From the cell containing the given text, extract its center point as (X, Y) coordinate. 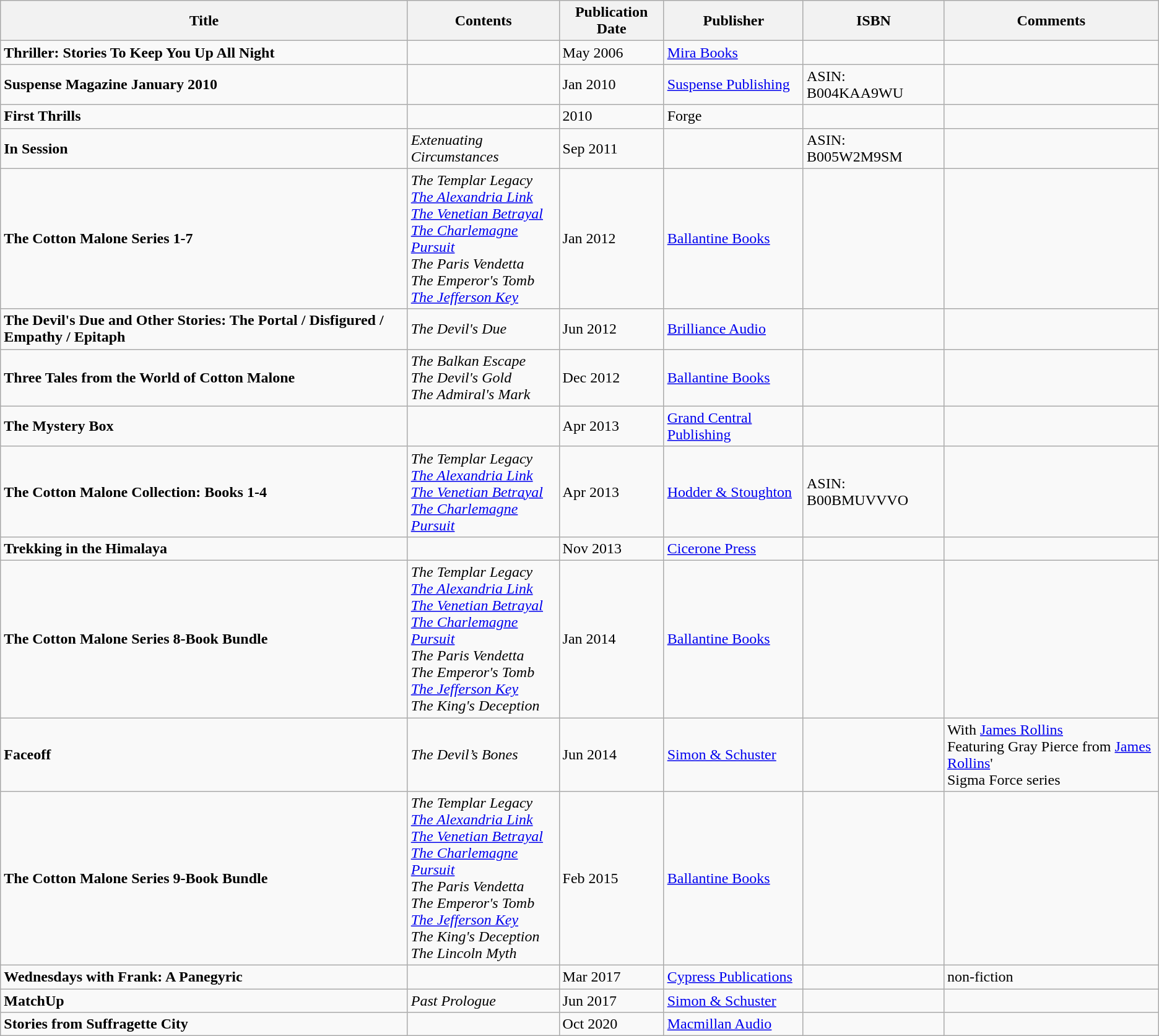
The Templar LegacyThe Alexandria LinkThe Venetian BetrayalThe Charlemagne Pursuit (483, 491)
Three Tales from the World of Cotton Malone (204, 378)
The Templar LegacyThe Alexandria LinkThe Venetian BetrayalThe Charlemagne PursuitThe Paris VendettaThe Emperor's TombThe Jefferson Key (483, 239)
Jun 2014 (612, 755)
Dec 2012 (612, 378)
Comments (1051, 21)
The Devil's Due and Other Stories: The Portal / Disfigured / Empathy / Epitaph (204, 329)
Cypress Publications (733, 977)
Wednesdays with Frank: A Panegyric (204, 977)
Cicerone Press (733, 548)
Jan 2014 (612, 639)
Extenuating Circumstances (483, 149)
Publisher (733, 21)
2010 (612, 116)
Suspense Magazine January 2010 (204, 84)
The Cotton Malone Series 9-Book Bundle (204, 879)
Mira Books (733, 53)
non-fiction (1051, 977)
In Session (204, 149)
ISBN (873, 21)
Jan 2010 (612, 84)
The Mystery Box (204, 426)
The Devil's Due (483, 329)
Past Prologue (483, 1001)
First Thrills (204, 116)
Contents (483, 21)
The Cotton Malone Collection: Books 1-4 (204, 491)
With James RollinsFeaturing Gray Pierce from James Rollins'Sigma Force series (1051, 755)
Stories from Suffragette City (204, 1024)
Title (204, 21)
Mar 2017 (612, 977)
May 2006 (612, 53)
ASIN:B004KAA9WU (873, 84)
Faceoff (204, 755)
The Cotton Malone Series 1-7 (204, 239)
ASIN: B00BMUVVVO (873, 491)
Hodder & Stoughton (733, 491)
Nov 2013 (612, 548)
Feb 2015 (612, 879)
Brilliance Audio (733, 329)
Jun 2017 (612, 1001)
The Devil’s Bones (483, 755)
Grand Central Publishing (733, 426)
Jan 2012 (612, 239)
Sep 2011 (612, 149)
MatchUp (204, 1001)
Suspense Publishing (733, 84)
Macmillan Audio (733, 1024)
Trekking in the Himalaya (204, 548)
Publication Date (612, 21)
The Cotton Malone Series 8-Book Bundle (204, 639)
The Balkan EscapeThe Devil's GoldThe Admiral's Mark (483, 378)
Jun 2012 (612, 329)
Forge (733, 116)
ASIN: B005W2M9SM (873, 149)
Thriller: Stories To Keep You Up All Night (204, 53)
Oct 2020 (612, 1024)
